Search for the cell housing the specified text and yield its [X, Y] center coordinate. 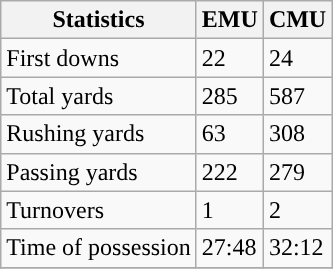
285 [230, 96]
EMU [230, 20]
1 [230, 210]
279 [297, 172]
24 [297, 58]
Passing yards [99, 172]
222 [230, 172]
Time of possession [99, 248]
308 [297, 134]
63 [230, 134]
CMU [297, 20]
32:12 [297, 248]
587 [297, 96]
22 [230, 58]
2 [297, 210]
Statistics [99, 20]
27:48 [230, 248]
Rushing yards [99, 134]
First downs [99, 58]
Total yards [99, 96]
Turnovers [99, 210]
